Output the (X, Y) coordinate of the center of the cell containing the given text.  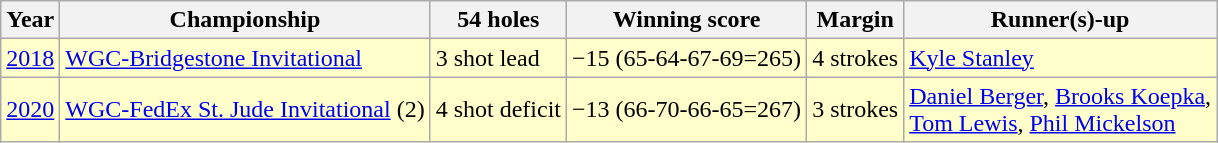
WGC-Bridgestone Invitational (245, 58)
2018 (30, 58)
WGC-FedEx St. Jude Invitational (2) (245, 110)
2020 (30, 110)
3 shot lead (498, 58)
Championship (245, 20)
Winning score (687, 20)
Year (30, 20)
4 strokes (856, 58)
−13 (66-70-66-65=267) (687, 110)
Runner(s)-up (1060, 20)
Kyle Stanley (1060, 58)
Daniel Berger, Brooks Koepka, Tom Lewis, Phil Mickelson (1060, 110)
54 holes (498, 20)
4 shot deficit (498, 110)
3 strokes (856, 110)
−15 (65-64-67-69=265) (687, 58)
Margin (856, 20)
